From the cell containing the given text, extract its center point as (x, y) coordinate. 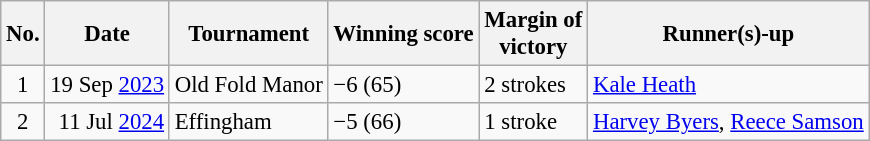
Effingham (248, 122)
Margin ofvictory (534, 34)
11 Jul 2024 (107, 122)
2 strokes (534, 85)
Harvey Byers, Reece Samson (728, 122)
Old Fold Manor (248, 85)
−5 (66) (404, 122)
−6 (65) (404, 85)
Runner(s)-up (728, 34)
Date (107, 34)
19 Sep 2023 (107, 85)
Winning score (404, 34)
1 stroke (534, 122)
No. (23, 34)
Kale Heath (728, 85)
2 (23, 122)
1 (23, 85)
Tournament (248, 34)
